Identify which cell holds the provided text, then report its (x, y) central coordinate. 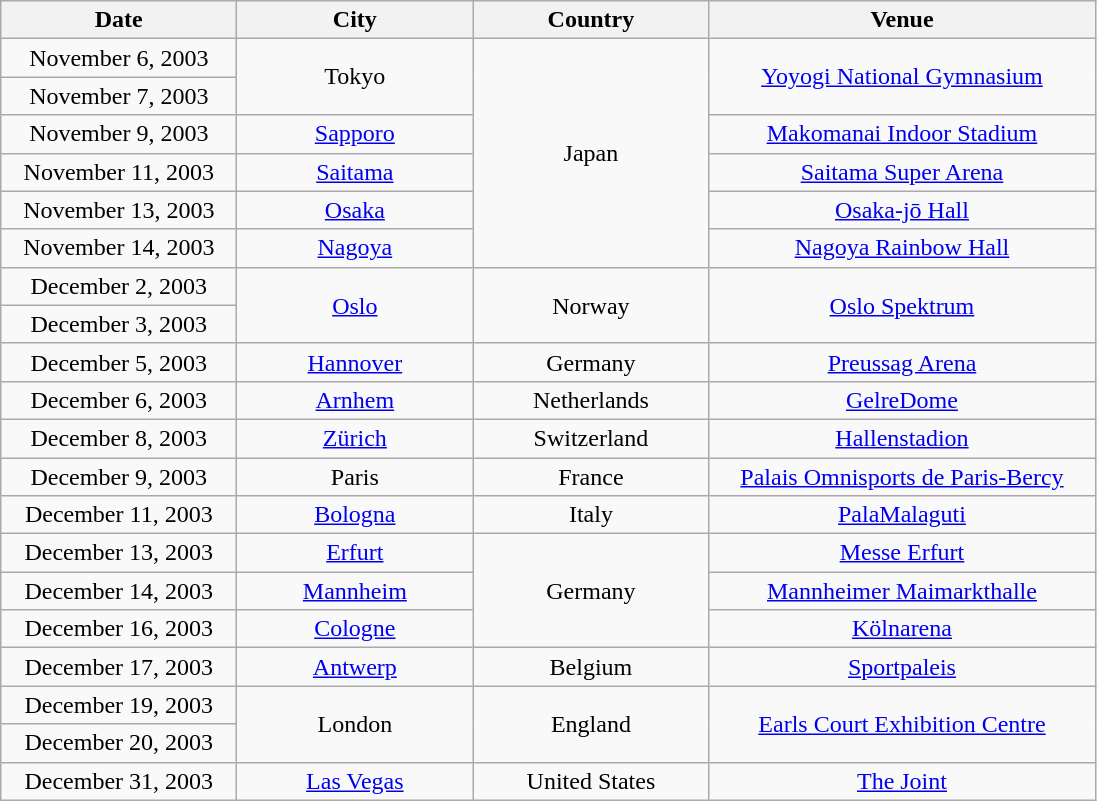
December 20, 2003 (119, 743)
Zürich (355, 438)
Mannheim (355, 591)
Italy (591, 515)
Bologna (355, 515)
The Joint (902, 781)
November 7, 2003 (119, 96)
Nagoya Rainbow Hall (902, 248)
Makomanai Indoor Stadium (902, 134)
Yoyogi National Gymnasium (902, 77)
Sportpaleis (902, 667)
England (591, 724)
Preussag Arena (902, 362)
Earls Court Exhibition Centre (902, 724)
Japan (591, 153)
November 11, 2003 (119, 172)
December 14, 2003 (119, 591)
November 6, 2003 (119, 58)
December 2, 2003 (119, 286)
Venue (902, 20)
December 9, 2003 (119, 477)
Palais Omnisports de Paris-Bercy (902, 477)
Tokyo (355, 77)
Arnhem (355, 400)
Cologne (355, 629)
November 13, 2003 (119, 210)
December 5, 2003 (119, 362)
City (355, 20)
United States (591, 781)
Kölnarena (902, 629)
Date (119, 20)
Netherlands (591, 400)
France (591, 477)
PalaMalaguti (902, 515)
Country (591, 20)
Osaka (355, 210)
November 14, 2003 (119, 248)
December 8, 2003 (119, 438)
Hannover (355, 362)
Las Vegas (355, 781)
December 19, 2003 (119, 705)
December 16, 2003 (119, 629)
December 11, 2003 (119, 515)
Mannheimer Maimarkthalle (902, 591)
Sapporo (355, 134)
December 31, 2003 (119, 781)
December 3, 2003 (119, 324)
Hallenstadion (902, 438)
GelreDome (902, 400)
Osaka-jō Hall (902, 210)
December 17, 2003 (119, 667)
December 13, 2003 (119, 553)
Nagoya (355, 248)
Oslo (355, 305)
December 6, 2003 (119, 400)
Belgium (591, 667)
Oslo Spektrum (902, 305)
Paris (355, 477)
Saitama Super Arena (902, 172)
London (355, 724)
Norway (591, 305)
Antwerp (355, 667)
Saitama (355, 172)
Switzerland (591, 438)
Messe Erfurt (902, 553)
November 9, 2003 (119, 134)
Erfurt (355, 553)
